Search for the cell housing the specified text and yield its (X, Y) center coordinate. 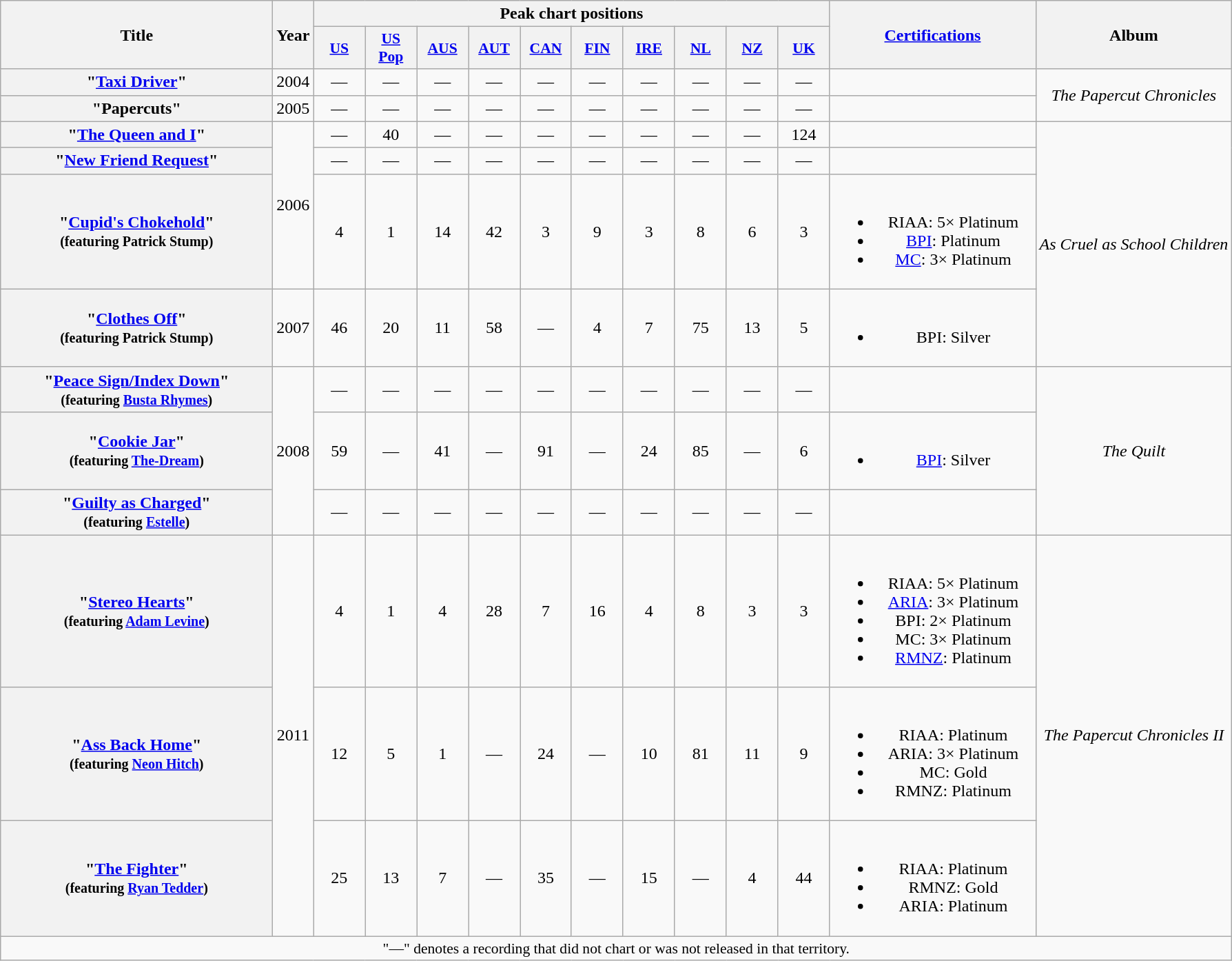
Certifications (933, 34)
"New Friend Request" (136, 161)
Year (294, 34)
Album (1134, 34)
RIAA: 5× PlatinumARIA: 3× PlatinumBPI: 2× PlatinumMC: 3× PlatinumRMNZ: Platinum (933, 611)
2011 (294, 736)
AUT (495, 48)
91 (546, 451)
As Cruel as School Children (1134, 244)
16 (597, 611)
"Guilty as Charged"(featuring Estelle) (136, 512)
75 (700, 328)
"The Queen and I" (136, 134)
81 (700, 754)
US Pop (391, 48)
"Cookie Jar"(featuring The-Dream) (136, 451)
"Ass Back Home"(featuring Neon Hitch) (136, 754)
Title (136, 34)
NZ (752, 48)
20 (391, 328)
40 (391, 134)
124 (803, 134)
14 (442, 232)
RIAA: PlatinumARIA: 3× PlatinumMC: GoldRMNZ: Platinum (933, 754)
"Stereo Hearts"(featuring Adam Levine) (136, 611)
"Clothes Off"(featuring Patrick Stump) (136, 328)
FIN (597, 48)
UK (803, 48)
41 (442, 451)
85 (700, 451)
IRE (649, 48)
AUS (442, 48)
"Peace Sign/Index Down"(featuring Busta Rhymes) (136, 389)
RIAA: 5× PlatinumBPI: PlatinumMC: 3× Platinum (933, 232)
35 (546, 878)
2008 (294, 451)
Peak chart positions (572, 14)
NL (700, 48)
28 (495, 611)
"Taxi Driver" (136, 82)
42 (495, 232)
46 (339, 328)
10 (649, 754)
The Quilt (1134, 451)
"—" denotes a recording that did not chart or was not released in that territory. (616, 949)
The Papercut Chronicles (1134, 95)
CAN (546, 48)
2005 (294, 108)
58 (495, 328)
25 (339, 878)
RIAA: PlatinumRMNZ: GoldARIA: Platinum (933, 878)
"Papercuts" (136, 108)
2006 (294, 205)
12 (339, 754)
15 (649, 878)
59 (339, 451)
US (339, 48)
The Papercut Chronicles II (1134, 736)
"Cupid's Chokehold"(featuring Patrick Stump) (136, 232)
44 (803, 878)
"The Fighter"(featuring Ryan Tedder) (136, 878)
2004 (294, 82)
2007 (294, 328)
